Locate the cell with the specified text and output its [X, Y] center coordinate. 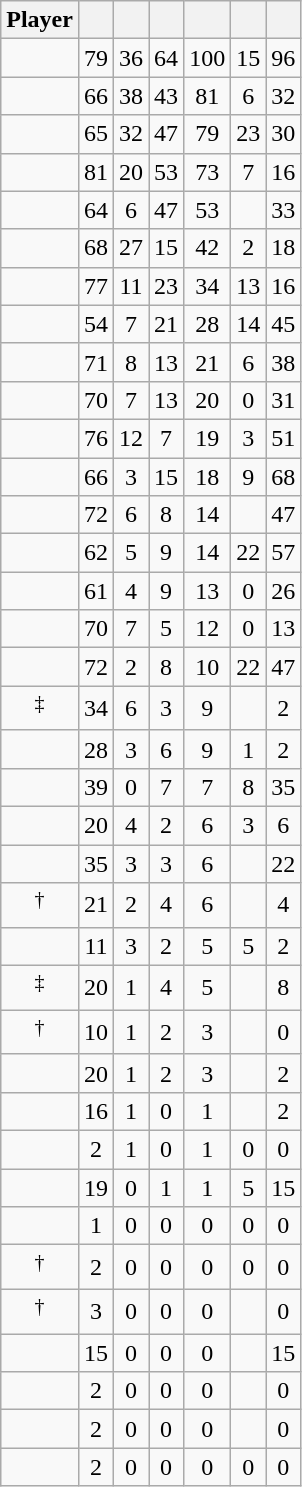
61 [96, 591]
45 [284, 324]
54 [96, 324]
31 [284, 400]
33 [284, 210]
26 [284, 591]
76 [96, 438]
36 [132, 58]
73 [208, 172]
100 [208, 58]
57 [284, 553]
42 [208, 248]
77 [96, 286]
39 [96, 787]
30 [284, 134]
71 [96, 362]
65 [96, 134]
Player [40, 20]
43 [166, 96]
96 [284, 58]
62 [96, 553]
51 [284, 438]
27 [132, 248]
